Determine the [x, y] coordinate at the center of the cell enclosing the given text.  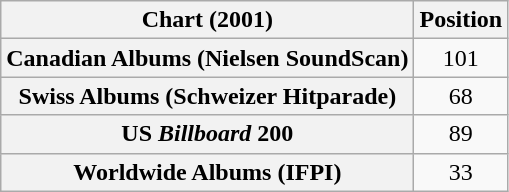
89 [461, 134]
68 [461, 96]
Canadian Albums (Nielsen SoundScan) [208, 58]
101 [461, 58]
33 [461, 172]
Position [461, 20]
Worldwide Albums (IFPI) [208, 172]
US Billboard 200 [208, 134]
Chart (2001) [208, 20]
Swiss Albums (Schweizer Hitparade) [208, 96]
